Search for the cell housing the specified text and yield its [x, y] center coordinate. 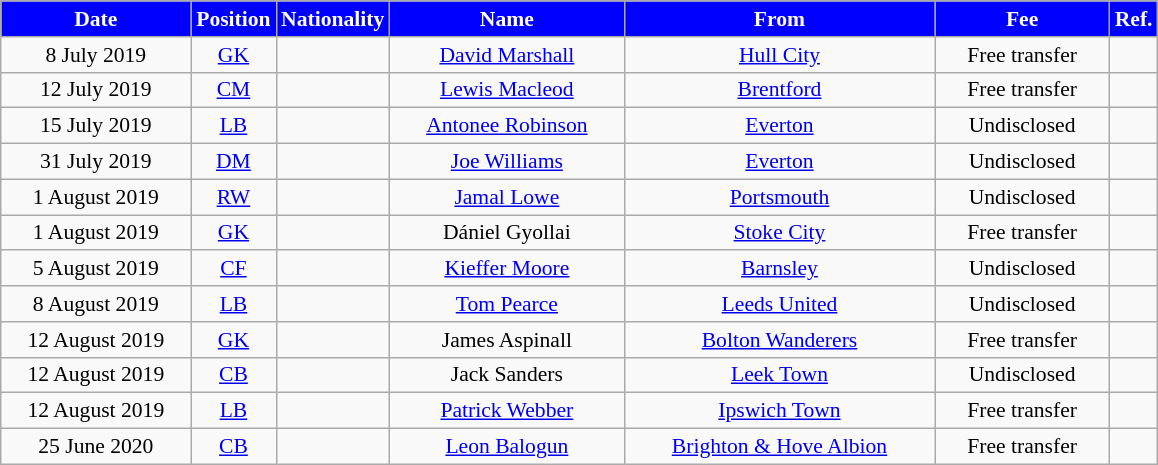
Dániel Gyollai [506, 233]
Antonee Robinson [506, 126]
Brighton & Hove Albion [779, 447]
James Aspinall [506, 340]
Leek Town [779, 375]
Nationality [332, 19]
DM [234, 162]
Bolton Wanderers [779, 340]
Lewis Macleod [506, 90]
Tom Pearce [506, 304]
Ipswich Town [779, 411]
Brentford [779, 90]
31 July 2019 [96, 162]
5 August 2019 [96, 269]
Hull City [779, 55]
Name [506, 19]
Barnsley [779, 269]
Position [234, 19]
From [779, 19]
Patrick Webber [506, 411]
25 June 2020 [96, 447]
Joe Williams [506, 162]
Jack Sanders [506, 375]
Ref. [1134, 19]
8 August 2019 [96, 304]
8 July 2019 [96, 55]
Leon Balogun [506, 447]
CM [234, 90]
15 July 2019 [96, 126]
Portsmouth [779, 197]
RW [234, 197]
Stoke City [779, 233]
Kieffer Moore [506, 269]
CF [234, 269]
David Marshall [506, 55]
Date [96, 19]
Leeds United [779, 304]
Fee [1022, 19]
Jamal Lowe [506, 197]
12 July 2019 [96, 90]
